Output the [X, Y] coordinate of the center of the cell containing the given text.  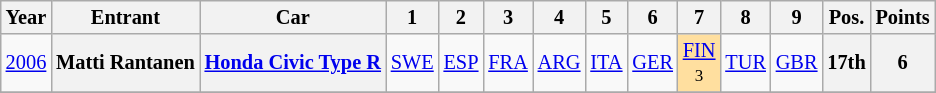
Honda Civic Type R [293, 63]
Year [26, 17]
SWE [412, 63]
TUR [745, 63]
Car [293, 17]
5 [606, 17]
ESP [462, 63]
3 [508, 17]
Points [903, 17]
7 [700, 17]
Pos. [846, 17]
4 [560, 17]
1 [412, 17]
ITA [606, 63]
FIN3 [700, 63]
GER [652, 63]
Matti Rantanen [125, 63]
ARG [560, 63]
8 [745, 17]
GBR [797, 63]
9 [797, 17]
FRA [508, 63]
2006 [26, 63]
17th [846, 63]
2 [462, 17]
Entrant [125, 17]
